Detect which cell encompasses the target text, then output its (x, y) center coordinate. 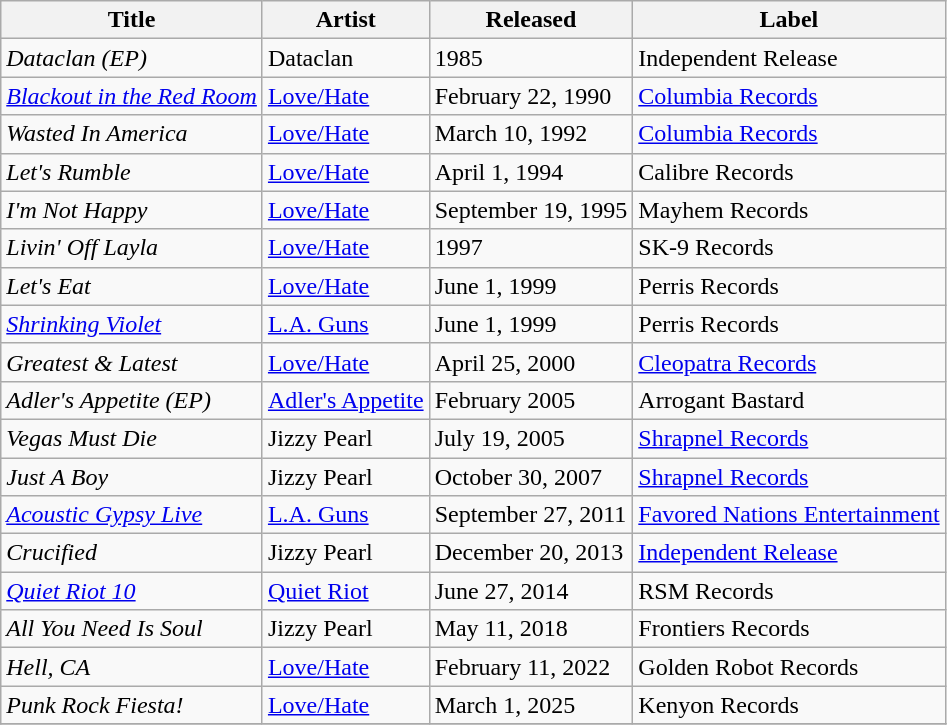
Greatest & Latest (132, 362)
Just A Boy (132, 477)
RSM Records (789, 591)
1997 (531, 248)
Favored Nations Entertainment (789, 515)
Artist (346, 20)
Label (789, 20)
Cleopatra Records (789, 362)
Vegas Must Die (132, 438)
Released (531, 20)
Golden Robot Records (789, 667)
1985 (531, 58)
Livin' Off Layla (132, 248)
Let's Eat (132, 286)
September 27, 2011 (531, 515)
Mayhem Records (789, 210)
July 19, 2005 (531, 438)
March 1, 2025 (531, 705)
Shrinking Violet (132, 324)
February 22, 1990 (531, 96)
Acoustic Gypsy Live (132, 515)
April 25, 2000 (531, 362)
Kenyon Records (789, 705)
Let's Rumble (132, 172)
Hell, CA (132, 667)
February 2005 (531, 400)
September 19, 1995 (531, 210)
Adler's Appetite (346, 400)
Punk Rock Fiesta! (132, 705)
December 20, 2013 (531, 553)
Frontiers Records (789, 629)
June 27, 2014 (531, 591)
Wasted In America (132, 134)
February 11, 2022 (531, 667)
Calibre Records (789, 172)
Dataclan (EP) (132, 58)
March 10, 1992 (531, 134)
Quiet Riot 10 (132, 591)
Crucified (132, 553)
May 11, 2018 (531, 629)
Quiet Riot (346, 591)
April 1, 1994 (531, 172)
Blackout in the Red Room (132, 96)
I'm Not Happy (132, 210)
Adler's Appetite (EP) (132, 400)
October 30, 2007 (531, 477)
All You Need Is Soul (132, 629)
SK-9 Records (789, 248)
Dataclan (346, 58)
Title (132, 20)
Arrogant Bastard (789, 400)
